For the text-containing cell, return its midpoint in [X, Y] coordinate format. 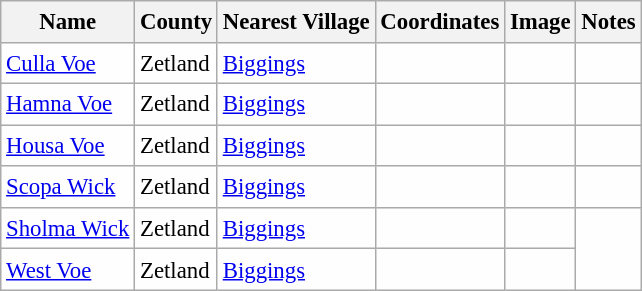
County [176, 22]
Sholma Wick [68, 228]
Housa Voe [68, 146]
Name [68, 22]
Culla Voe [68, 62]
Notes [608, 22]
Coordinates [440, 22]
Hamna Voe [68, 104]
Image [540, 22]
West Voe [68, 270]
Nearest Village [296, 22]
Scopa Wick [68, 186]
